For the text-containing cell, return its midpoint in (X, Y) coordinate format. 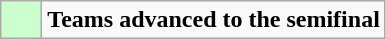
Teams advanced to the semifinal (214, 20)
